From the cell containing the given text, extract its center point as (x, y) coordinate. 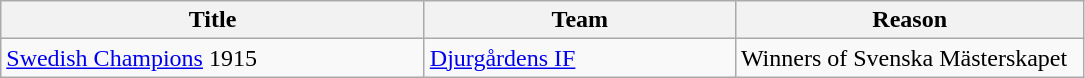
Winners of Svenska Mästerskapet (910, 58)
Team (580, 20)
Title (213, 20)
Reason (910, 20)
Swedish Champions 1915 (213, 58)
Djurgårdens IF (580, 58)
